Determine the [X, Y] coordinate at the center of the cell enclosing the given text.  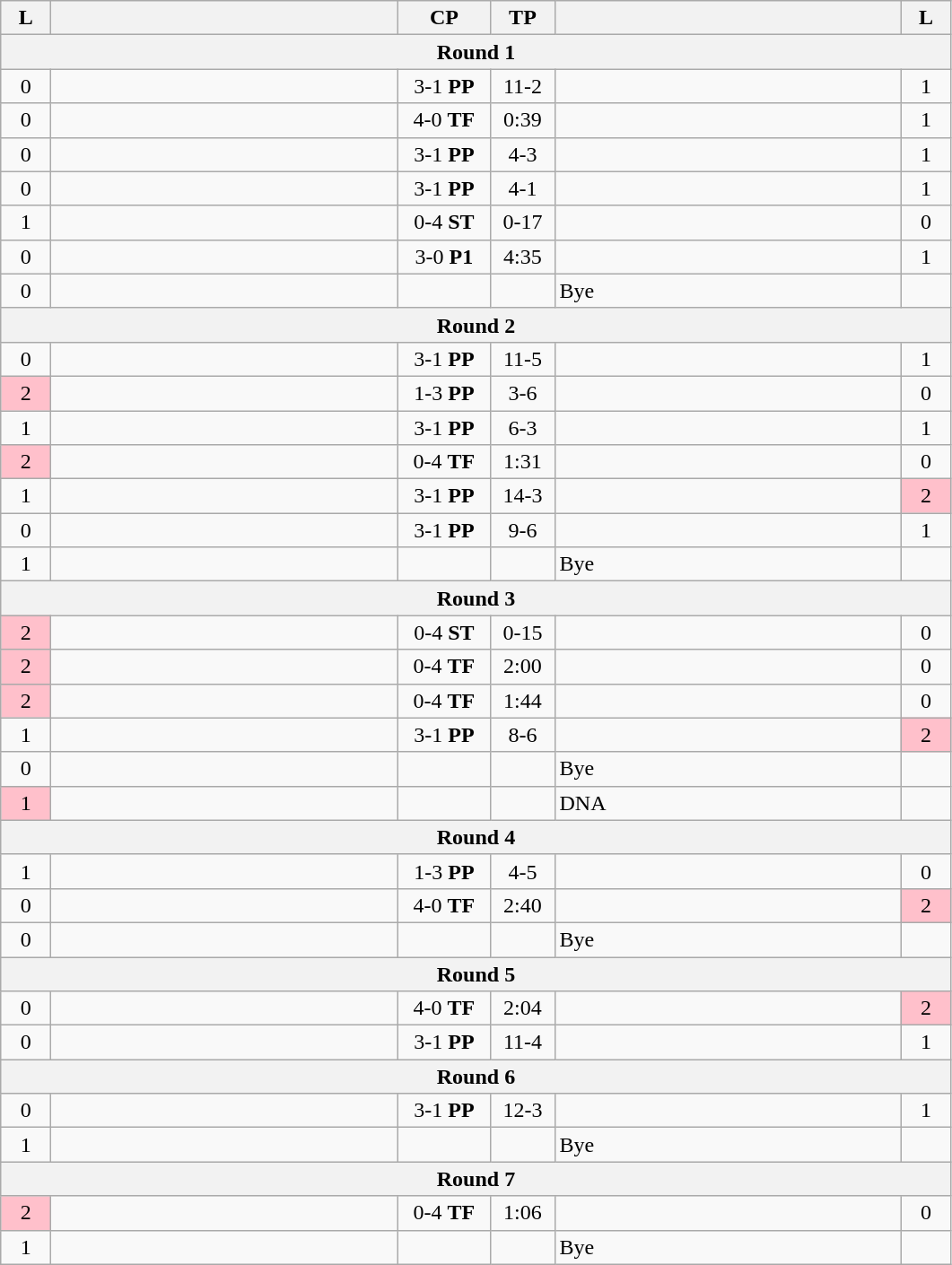
14-3 [522, 496]
2:40 [522, 905]
Round 6 [476, 1077]
Round 3 [476, 598]
4:35 [522, 257]
1:31 [522, 462]
DNA [728, 803]
0-17 [522, 222]
Round 2 [476, 325]
6-3 [522, 428]
4-5 [522, 871]
11-2 [522, 86]
11-4 [522, 1043]
2:04 [522, 1008]
8-6 [522, 735]
1:44 [522, 701]
3-0 P1 [444, 257]
1:06 [522, 1213]
2:00 [522, 667]
4-3 [522, 154]
9-6 [522, 530]
Round 4 [476, 837]
4-1 [522, 188]
0-15 [522, 632]
3-6 [522, 393]
12-3 [522, 1111]
CP [444, 18]
Round 5 [476, 973]
Round 1 [476, 52]
0:39 [522, 120]
Round 7 [476, 1179]
TP [522, 18]
11-5 [522, 359]
